Search for the cell housing the specified text and yield its (x, y) center coordinate. 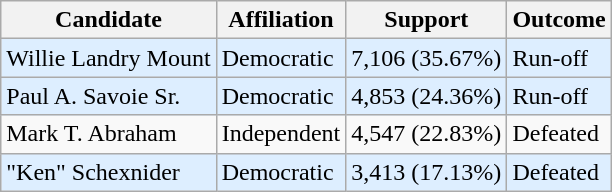
Affiliation (281, 20)
7,106 (35.67%) (426, 58)
4,547 (22.83%) (426, 134)
Independent (281, 134)
3,413 (17.13%) (426, 172)
4,853 (24.36%) (426, 96)
Willie Landry Mount (108, 58)
Mark T. Abraham (108, 134)
Paul A. Savoie Sr. (108, 96)
Support (426, 20)
Outcome (559, 20)
"Ken" Schexnider (108, 172)
Candidate (108, 20)
